Determine the [x, y] coordinate at the center of the cell enclosing the given text.  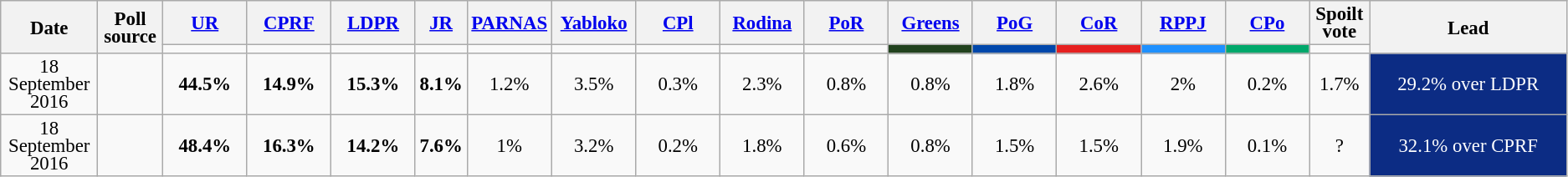
Yabloko [594, 23]
15.3% [373, 84]
44.5% [204, 84]
0.3% [678, 84]
0.6% [847, 146]
PoG [1014, 23]
JR [441, 23]
Rodina [763, 23]
Greens [930, 23]
48.4% [204, 146]
Spoilt vote [1340, 23]
7.6% [441, 146]
1.9% [1183, 146]
14.9% [290, 84]
UR [204, 23]
? [1340, 146]
32.1% over CPRF [1468, 146]
0.1% [1267, 146]
LDPR [373, 23]
3.2% [594, 146]
CoR [1099, 23]
29.2% over LDPR [1468, 84]
3.5% [594, 84]
8.1% [441, 84]
16.3% [290, 146]
2% [1183, 84]
2.3% [763, 84]
PoR [847, 23]
1.7% [1340, 84]
CPl [678, 23]
1.2% [509, 84]
RPPJ [1183, 23]
Poll source [131, 27]
CPo [1267, 23]
PARNAS [509, 23]
1% [509, 146]
Lead [1468, 27]
14.2% [373, 146]
Date [49, 27]
CPRF [290, 23]
2.6% [1099, 84]
